Detect which cell encompasses the target text, then output its (x, y) center coordinate. 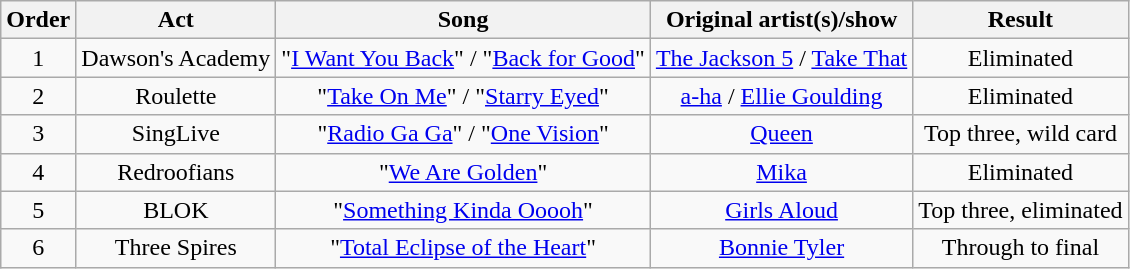
a-ha / Ellie Goulding (781, 96)
Act (176, 20)
Mika (781, 172)
Order (38, 20)
Song (464, 20)
4 (38, 172)
Queen (781, 134)
Bonnie Tyler (781, 248)
"We Are Golden" (464, 172)
Through to final (1020, 248)
1 (38, 58)
Girls Aloud (781, 210)
Top three, wild card (1020, 134)
Three Spires (176, 248)
2 (38, 96)
"Radio Ga Ga" / "One Vision" (464, 134)
Top three, eliminated (1020, 210)
3 (38, 134)
"Total Eclipse of the Heart" (464, 248)
"Take On Me" / "Starry Eyed" (464, 96)
Dawson's Academy (176, 58)
Result (1020, 20)
The Jackson 5 / Take That (781, 58)
"I Want You Back" / "Back for Good" (464, 58)
"Something Kinda Ooooh" (464, 210)
6 (38, 248)
Original artist(s)/show (781, 20)
SingLive (176, 134)
BLOK (176, 210)
Roulette (176, 96)
5 (38, 210)
Redroofians (176, 172)
